Detect which cell encompasses the target text, then output its [X, Y] center coordinate. 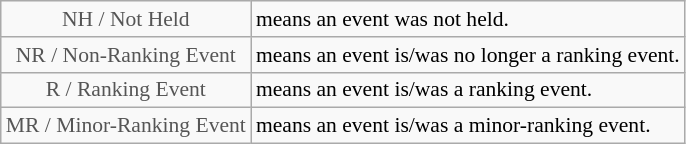
means an event is/was a ranking event. [468, 90]
NH / Not Held [126, 19]
MR / Minor-Ranking Event [126, 126]
means an event was not held. [468, 19]
NR / Non-Ranking Event [126, 55]
means an event is/was no longer a ranking event. [468, 55]
means an event is/was a minor-ranking event. [468, 126]
R / Ranking Event [126, 90]
